From the cell containing the given text, extract its center point as (x, y) coordinate. 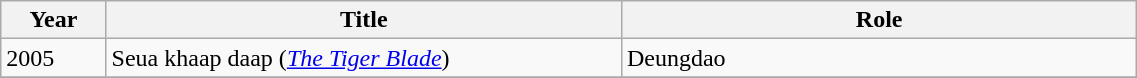
Deungdao (878, 58)
Role (878, 20)
2005 (54, 58)
Title (364, 20)
Seua khaap daap (The Tiger Blade) (364, 58)
Year (54, 20)
